Output the [x, y] coordinate of the center of the cell containing the given text.  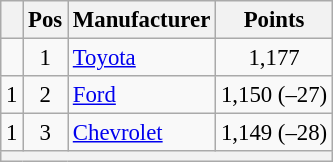
1,150 (–27) [274, 95]
Points [274, 20]
Ford [142, 95]
Toyota [142, 58]
2 [46, 95]
1,177 [274, 58]
Manufacturer [142, 20]
1,149 (–28) [274, 133]
3 [46, 133]
Chevrolet [142, 133]
Pos [46, 20]
